Extract the [x, y] coordinate from the center of the cell holding the provided text.  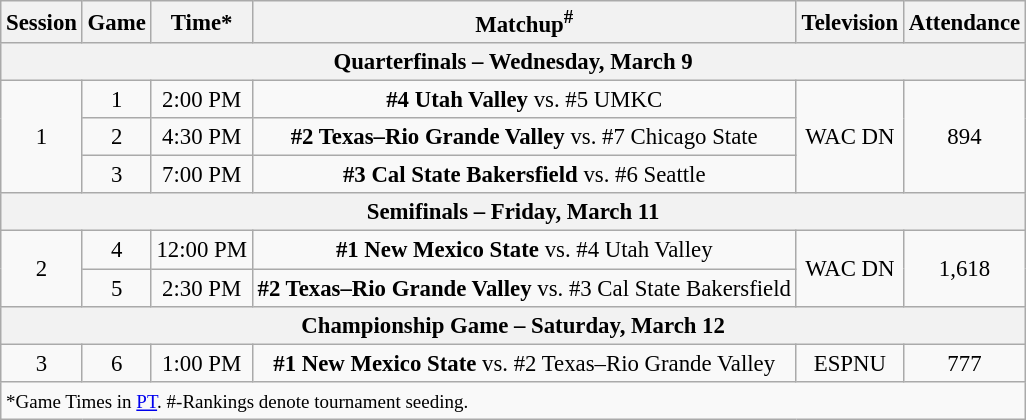
Game [116, 22]
Time* [202, 22]
Matchup# [524, 22]
7:00 PM [202, 175]
12:00 PM [202, 250]
2:30 PM [202, 288]
Quarterfinals – Wednesday, March 9 [514, 62]
5 [116, 288]
4 [116, 250]
Attendance [964, 22]
#2 Texas–Rio Grande Valley vs. #7 Chicago State [524, 137]
894 [964, 138]
Semifinals – Friday, March 11 [514, 213]
1,618 [964, 268]
4:30 PM [202, 137]
#2 Texas–Rio Grande Valley vs. #3 Cal State Bakersfield [524, 288]
Television [850, 22]
#1 New Mexico State vs. #2 Texas–Rio Grande Valley [524, 363]
2:00 PM [202, 100]
#4 Utah Valley vs. #5 UMKC [524, 100]
777 [964, 363]
#3 Cal State Bakersfield vs. #6 Seattle [524, 175]
ESPNU [850, 363]
Championship Game – Saturday, March 12 [514, 325]
#1 New Mexico State vs. #4 Utah Valley [524, 250]
*Game Times in PT. #-Rankings denote tournament seeding. [514, 400]
Session [42, 22]
6 [116, 363]
1:00 PM [202, 363]
